Identify which cell holds the provided text, then report its (X, Y) central coordinate. 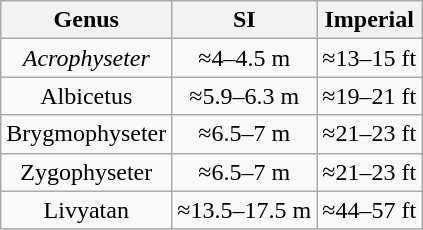
Livyatan (86, 210)
≈4–4.5 m (244, 58)
Acrophyseter (86, 58)
Genus (86, 20)
≈13.5–17.5 m (244, 210)
SI (244, 20)
Zygophyseter (86, 172)
≈5.9–6.3 m (244, 96)
≈44–57 ft (370, 210)
Brygmophyseter (86, 134)
≈13–15 ft (370, 58)
Albicetus (86, 96)
≈19–21 ft (370, 96)
Imperial (370, 20)
